For the text-containing cell, return its midpoint in [X, Y] coordinate format. 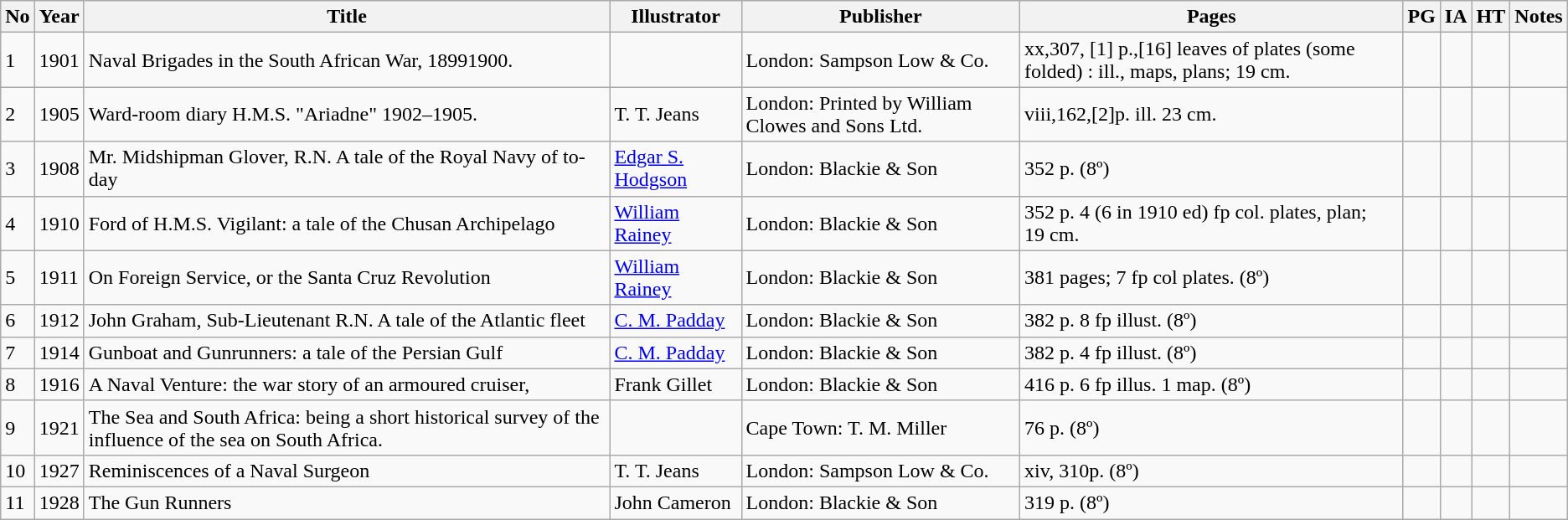
1908 [59, 169]
Title [347, 17]
1911 [59, 278]
416 p. 6 fp illus. 1 map. (8º) [1211, 384]
A Naval Venture: the war story of an armoured cruiser, [347, 384]
1910 [59, 223]
352 p. (8º) [1211, 169]
John Cameron [675, 502]
John Graham, Sub-Lieutenant R.N. A tale of the Atlantic fleet [347, 321]
382 p. 4 fp illust. (8º) [1211, 353]
10 [18, 471]
Cape Town: T. M. Miller [881, 427]
Mr. Midshipman Glover, R.N. A tale of the Royal Navy of to-day [347, 169]
Notes [1539, 17]
Naval Brigades in the South African War, 18991900. [347, 60]
1914 [59, 353]
Gunboat and Gunrunners: a tale of the Persian Gulf [347, 353]
1905 [59, 114]
Pages [1211, 17]
8 [18, 384]
382 p. 8 fp illust. (8º) [1211, 321]
Ward-room diary H.M.S. "Ariadne" 1902–1905. [347, 114]
381 pages; 7 fp col plates. (8º) [1211, 278]
xx,307, [1] p.,[16] leaves of plates (some folded) : ill., maps, plans; 19 cm. [1211, 60]
4 [18, 223]
London: Printed by William Clowes and Sons Ltd. [881, 114]
xiv, 310p. (8º) [1211, 471]
The Gun Runners [347, 502]
viii,162,[2]p. ill. 23 cm. [1211, 114]
352 p. 4 (6 in 1910 ed) fp col. plates, plan; 19 cm. [1211, 223]
IA [1456, 17]
Illustrator [675, 17]
1 [18, 60]
No [18, 17]
2 [18, 114]
7 [18, 353]
Reminiscences of a Naval Surgeon [347, 471]
3 [18, 169]
The Sea and South Africa: being a short historical survey of the influence of the sea on South Africa. [347, 427]
6 [18, 321]
1901 [59, 60]
Year [59, 17]
1928 [59, 502]
PG [1421, 17]
Frank Gillet [675, 384]
Publisher [881, 17]
9 [18, 427]
1927 [59, 471]
1921 [59, 427]
Edgar S. Hodgson [675, 169]
5 [18, 278]
319 p. (8º) [1211, 502]
1916 [59, 384]
11 [18, 502]
76 p. (8º) [1211, 427]
Ford of H.M.S. Vigilant: a tale of the Chusan Archipelago [347, 223]
On Foreign Service, or the Santa Cruz Revolution [347, 278]
HT [1491, 17]
1912 [59, 321]
